Output the (X, Y) coordinate of the center of the cell containing the given text.  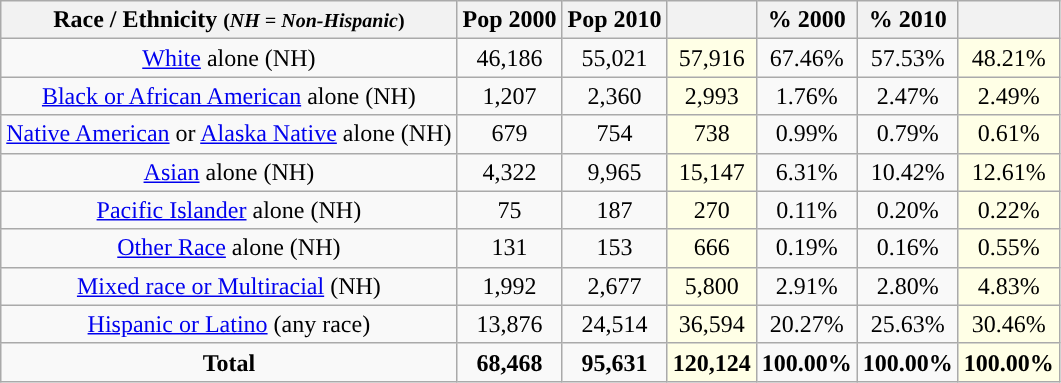
2,993 (712, 96)
95,631 (614, 362)
187 (614, 210)
0.55% (1008, 248)
2,677 (614, 286)
0.16% (908, 248)
1,207 (510, 96)
2,360 (614, 96)
6.31% (806, 172)
2.91% (806, 286)
0.79% (908, 134)
Native American or Alaska Native alone (NH) (229, 134)
% 2010 (908, 20)
Race / Ethnicity (NH = Non-Hispanic) (229, 20)
46,186 (510, 58)
153 (614, 248)
30.46% (1008, 324)
75 (510, 210)
Pop 2010 (614, 20)
55,021 (614, 58)
666 (712, 248)
5,800 (712, 286)
4,322 (510, 172)
4.83% (1008, 286)
12.61% (1008, 172)
White alone (NH) (229, 58)
0.22% (1008, 210)
Total (229, 362)
270 (712, 210)
57.53% (908, 58)
2.49% (1008, 96)
57,916 (712, 58)
0.99% (806, 134)
120,124 (712, 362)
738 (712, 134)
0.19% (806, 248)
Asian alone (NH) (229, 172)
2.47% (908, 96)
0.20% (908, 210)
754 (614, 134)
% 2000 (806, 20)
15,147 (712, 172)
Black or African American alone (NH) (229, 96)
9,965 (614, 172)
25.63% (908, 324)
24,514 (614, 324)
131 (510, 248)
67.46% (806, 58)
Pacific Islander alone (NH) (229, 210)
1.76% (806, 96)
48.21% (1008, 58)
0.61% (1008, 134)
Mixed race or Multiracial (NH) (229, 286)
Pop 2000 (510, 20)
1,992 (510, 286)
20.27% (806, 324)
Other Race alone (NH) (229, 248)
10.42% (908, 172)
68,468 (510, 362)
36,594 (712, 324)
0.11% (806, 210)
679 (510, 134)
2.80% (908, 286)
Hispanic or Latino (any race) (229, 324)
13,876 (510, 324)
